From the cell containing the given text, extract its center point as (x, y) coordinate. 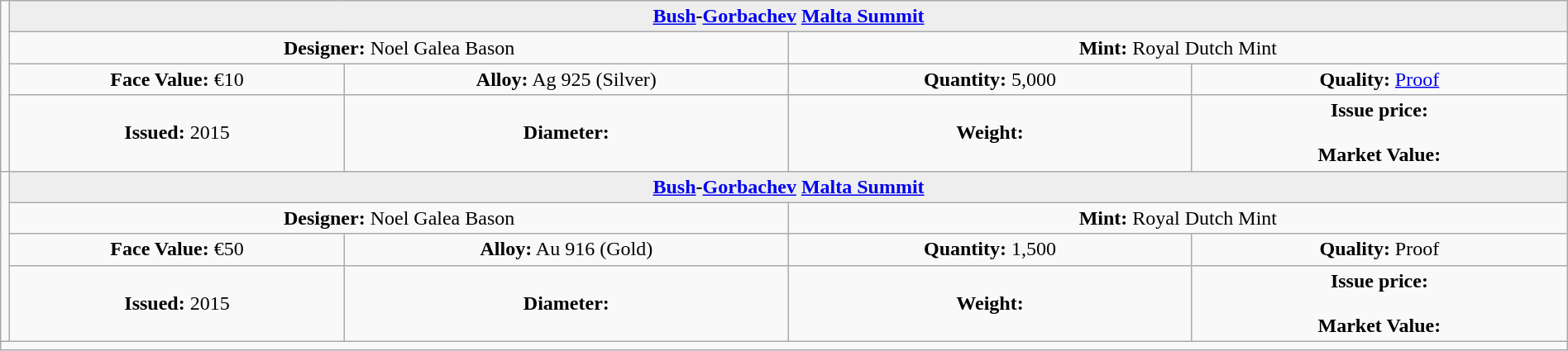
Face Value: €10 (177, 79)
Alloy: Au 916 (Gold) (566, 249)
Quantity: 5,000 (989, 79)
Alloy: Ag 925 (Silver) (566, 79)
Quantity: 1,500 (989, 249)
Face Value: €50 (177, 249)
